Output the [x, y] coordinate of the center of the cell containing the given text.  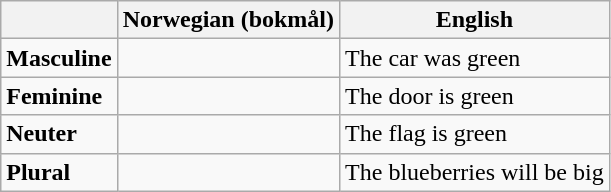
Feminine [59, 96]
The flag is green [475, 134]
Neuter [59, 134]
Masculine [59, 58]
The blueberries will be big [475, 172]
The door is green [475, 96]
Norwegian (bokmål) [228, 20]
English [475, 20]
Plural [59, 172]
The car was green [475, 58]
